Search for the cell housing the specified text and yield its [X, Y] center coordinate. 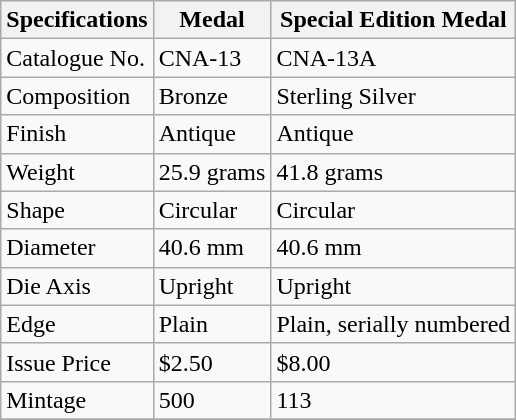
Medal [212, 20]
25.9 grams [212, 172]
Edge [77, 324]
$2.50 [212, 362]
Plain, serially numbered [394, 324]
CNA-13A [394, 58]
Diameter [77, 248]
Plain [212, 324]
41.8 grams [394, 172]
Sterling Silver [394, 96]
Composition [77, 96]
Finish [77, 134]
Specifications [77, 20]
Die Axis [77, 286]
Weight [77, 172]
Issue Price [77, 362]
CNA-13 [212, 58]
$8.00 [394, 362]
Mintage [77, 400]
500 [212, 400]
Catalogue No. [77, 58]
Special Edition Medal [394, 20]
Shape [77, 210]
113 [394, 400]
Bronze [212, 96]
